Determine the [x, y] coordinate at the center of the cell enclosing the given text.  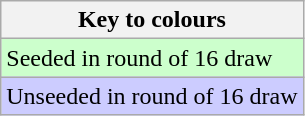
Unseeded in round of 16 draw [152, 96]
Key to colours [152, 20]
Seeded in round of 16 draw [152, 58]
